Pinpoint the cell where the given text exists, returning its (x, y) midpoint coordinate. 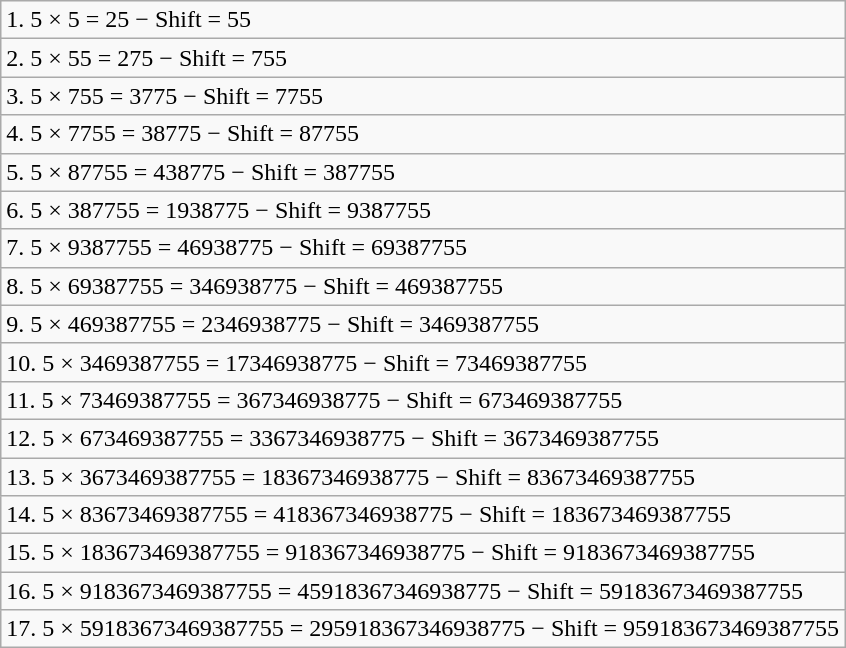
10. 5 × 3469387755 = 17346938775 − Shift = 73469387755 (423, 362)
7. 5 × 9387755 = 46938775 − Shift = 69387755 (423, 248)
9. 5 × 469387755 = 2346938775 − Shift = 3469387755 (423, 324)
17. 5 × 59183673469387755 = 295918367346938775 − Shift = 959183673469387755 (423, 629)
13. 5 × 3673469387755 = 18367346938775 − Shift = 83673469387755 (423, 477)
4. 5 × 7755 = 38775 − Shift = 87755 (423, 134)
14. 5 × 83673469387755 = 418367346938775 − Shift = 183673469387755 (423, 515)
15. 5 × 183673469387755 = 918367346938775 − Shift = 9183673469387755 (423, 553)
1. 5 × 5 = 25 − Shift = 55 (423, 20)
8. 5 × 69387755 = 346938775 − Shift = 469387755 (423, 286)
11. 5 × 73469387755 = 367346938775 − Shift = 673469387755 (423, 400)
16. 5 × 9183673469387755 = 45918367346938775 − Shift = 59183673469387755 (423, 591)
2. 5 × 55 = 275 − Shift = 755 (423, 58)
12. 5 × 673469387755 = 3367346938775 − Shift = 3673469387755 (423, 438)
3. 5 × 755 = 3775 − Shift = 7755 (423, 96)
6. 5 × 387755 = 1938775 − Shift = 9387755 (423, 210)
5. 5 × 87755 = 438775 − Shift = 387755 (423, 172)
